Scan for the cell matching the given text and deliver its [X, Y] coordinate at center. 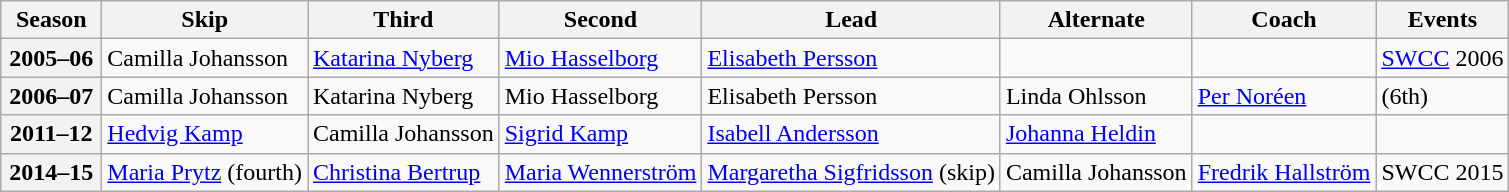
2011–12 [52, 134]
Isabell Andersson [852, 134]
Maria Prytz (fourth) [205, 172]
Hedvig Kamp [205, 134]
Alternate [1096, 20]
Christina Bertrup [404, 172]
Events [1442, 20]
Lead [852, 20]
Per Noréen [1284, 96]
Johanna Heldin [1096, 134]
Margaretha Sigfridsson (skip) [852, 172]
Fredrik Hallström [1284, 172]
Linda Ohlsson [1096, 96]
Coach [1284, 20]
Second [600, 20]
SWCC 2015 [1442, 172]
Third [404, 20]
(6th) [1442, 96]
Sigrid Kamp [600, 134]
Maria Wennerström [600, 172]
2005–06 [52, 58]
Skip [205, 20]
SWCC 2006 [1442, 58]
2006–07 [52, 96]
Season [52, 20]
2014–15 [52, 172]
